Return the [X, Y] coordinate for the center point of the cell that contains the specified text.  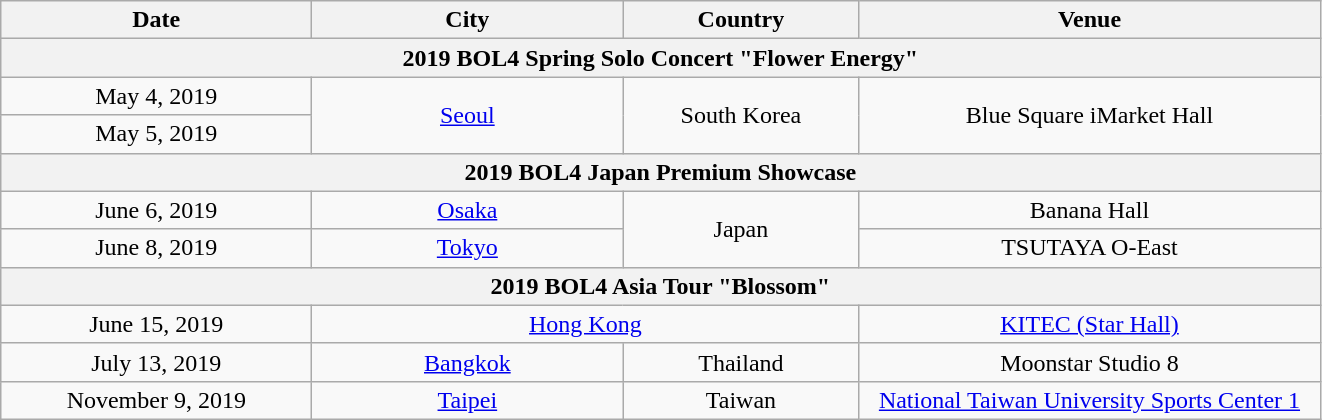
July 13, 2019 [156, 362]
2019 BOL4 Asia Tour "Blossom" [660, 286]
South Korea [741, 115]
Venue [1090, 20]
Moonstar Studio 8 [1090, 362]
City [468, 20]
Bangkok [468, 362]
May 5, 2019 [156, 134]
May 4, 2019 [156, 96]
November 9, 2019 [156, 400]
Japan [741, 229]
Taiwan [741, 400]
June 15, 2019 [156, 324]
Osaka [468, 210]
Country [741, 20]
Thailand [741, 362]
Date [156, 20]
2019 BOL4 Japan Premium Showcase [660, 172]
KITEC (Star Hall) [1090, 324]
Seoul [468, 115]
2019 BOL4 Spring Solo Concert "Flower Energy" [660, 58]
Taipei [468, 400]
June 8, 2019 [156, 248]
June 6, 2019 [156, 210]
Blue Square iMarket Hall [1090, 115]
Banana Hall [1090, 210]
Tokyo [468, 248]
TSUTAYA O-East [1090, 248]
National Taiwan University Sports Center 1 [1090, 400]
Hong Kong [586, 324]
